Pinpoint the cell where the given text exists, returning its (X, Y) midpoint coordinate. 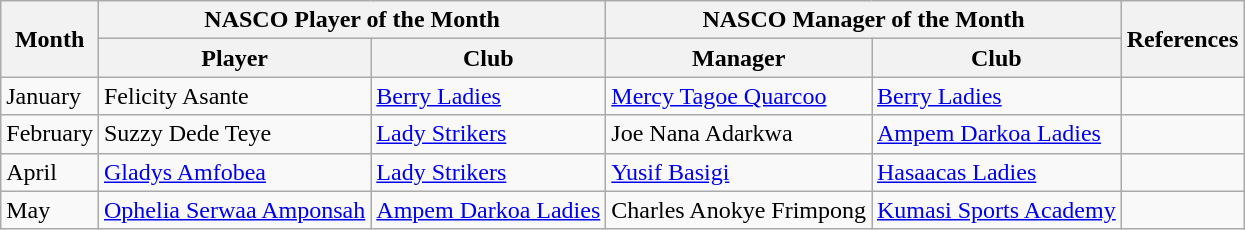
Player (234, 58)
NASCO Manager of the Month (864, 20)
Month (50, 39)
Joe Nana Adarkwa (739, 134)
May (50, 210)
Mercy Tagoe Quarcoo (739, 96)
Felicity Asante (234, 96)
Yusif Basigi (739, 172)
February (50, 134)
NASCO Player of the Month (352, 20)
Ophelia Serwaa Amponsah (234, 210)
References (1182, 39)
Suzzy Dede Teye (234, 134)
Hasaacas Ladies (997, 172)
Charles Anokye Frimpong (739, 210)
January (50, 96)
Gladys Amfobea (234, 172)
Kumasi Sports Academy (997, 210)
April (50, 172)
Manager (739, 58)
